Find where the given text appears and provide that cell's center as [x, y] coordinate. 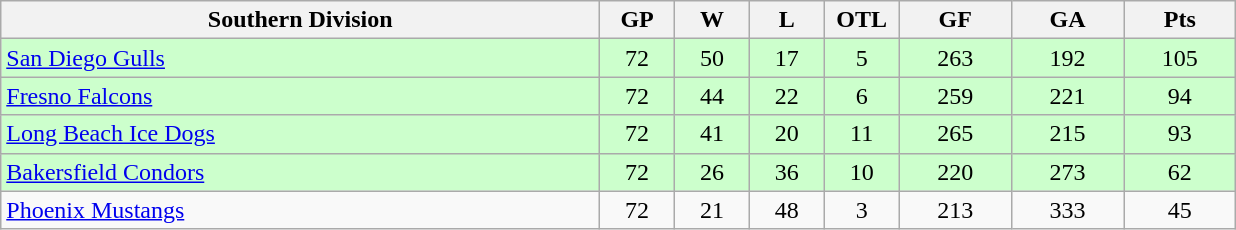
26 [712, 172]
44 [712, 96]
10 [862, 172]
Southern Division [300, 20]
45 [1180, 210]
Pts [1180, 20]
94 [1180, 96]
215 [1067, 134]
48 [786, 210]
62 [1180, 172]
Phoenix Mustangs [300, 210]
22 [786, 96]
213 [955, 210]
221 [1067, 96]
21 [712, 210]
41 [712, 134]
5 [862, 58]
20 [786, 134]
93 [1180, 134]
333 [1067, 210]
Long Beach Ice Dogs [300, 134]
GP [638, 20]
105 [1180, 58]
L [786, 20]
259 [955, 96]
265 [955, 134]
GA [1067, 20]
192 [1067, 58]
3 [862, 210]
San Diego Gulls [300, 58]
263 [955, 58]
Fresno Falcons [300, 96]
50 [712, 58]
Bakersfield Condors [300, 172]
36 [786, 172]
273 [1067, 172]
17 [786, 58]
GF [955, 20]
6 [862, 96]
W [712, 20]
11 [862, 134]
220 [955, 172]
OTL [862, 20]
